Determine the (x, y) coordinate at the center of the cell enclosing the given text.  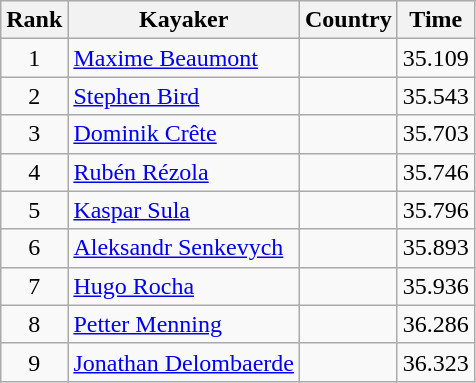
Rubén Rézola (184, 172)
36.323 (436, 362)
Dominik Crête (184, 134)
Aleksandr Senkevych (184, 248)
Kaspar Sula (184, 210)
9 (34, 362)
8 (34, 324)
35.796 (436, 210)
4 (34, 172)
Hugo Rocha (184, 286)
Time (436, 20)
35.936 (436, 286)
35.703 (436, 134)
3 (34, 134)
Jonathan Delombaerde (184, 362)
6 (34, 248)
Maxime Beaumont (184, 58)
35.746 (436, 172)
Petter Menning (184, 324)
35.543 (436, 96)
2 (34, 96)
Kayaker (184, 20)
Country (349, 20)
5 (34, 210)
36.286 (436, 324)
Rank (34, 20)
Stephen Bird (184, 96)
7 (34, 286)
35.109 (436, 58)
1 (34, 58)
35.893 (436, 248)
